Determine the (X, Y) coordinate at the center of the cell enclosing the given text.  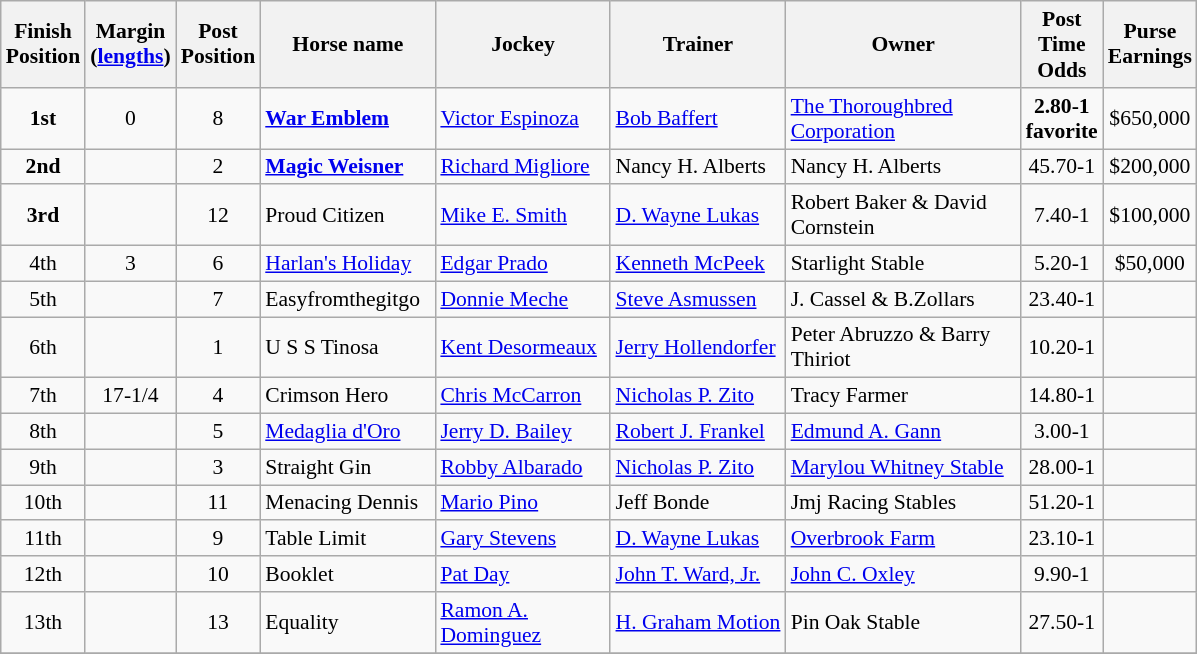
Equality (348, 622)
Jerry Hollendorfer (698, 348)
Menacing Dennis (348, 503)
Edmund A. Gann (904, 432)
Trainer (698, 44)
Tracy Farmer (904, 396)
11th (43, 539)
5.20-1 (1062, 264)
U S S Tinosa (348, 348)
4 (218, 396)
23.40-1 (1062, 299)
$200,000 (1150, 167)
Jeff Bonde (698, 503)
John T. Ward, Jr. (698, 574)
Mario Pino (522, 503)
45.70-1 (1062, 167)
Post Time Odds (1062, 44)
10.20-1 (1062, 348)
Jockey (522, 44)
Easyfromthegitgo (348, 299)
Horse name (348, 44)
Jerry D. Bailey (522, 432)
Edgar Prado (522, 264)
7 (218, 299)
7.40-1 (1062, 216)
17-1/4 (130, 396)
10 (218, 574)
6 (218, 264)
Ramon A. Dominguez (522, 622)
13 (218, 622)
27.50-1 (1062, 622)
Post Position (218, 44)
Bob Baffert (698, 118)
Finish Position (43, 44)
Proud Citizen (348, 216)
Pat Day (522, 574)
8 (218, 118)
6th (43, 348)
8th (43, 432)
Mike E. Smith (522, 216)
Steve Asmussen (698, 299)
9th (43, 467)
Pin Oak Stable (904, 622)
1 (218, 348)
Jmj Racing Stables (904, 503)
Crimson Hero (348, 396)
Purse Earnings (1150, 44)
Richard Migliore (522, 167)
Harlan's Holiday (348, 264)
Kenneth McPeek (698, 264)
Starlight Stable (904, 264)
5 (218, 432)
Marylou Whitney Stable (904, 467)
9 (218, 539)
Overbrook Farm (904, 539)
Booklet (348, 574)
7th (43, 396)
$650,000 (1150, 118)
Robert J. Frankel (698, 432)
Straight Gin (348, 467)
9.90-1 (1062, 574)
Magic Weisner (348, 167)
12th (43, 574)
10th (43, 503)
$50,000 (1150, 264)
Margin (lengths) (130, 44)
Chris McCarron (522, 396)
Peter Abruzzo & Barry Thiriot (904, 348)
J. Cassel & B.Zollars (904, 299)
Robert Baker & David Cornstein (904, 216)
Medaglia d'Oro (348, 432)
Gary Stevens (522, 539)
Robby Albarado (522, 467)
2 (218, 167)
Table Limit (348, 539)
$100,000 (1150, 216)
5th (43, 299)
3rd (43, 216)
Victor Espinoza (522, 118)
2nd (43, 167)
4th (43, 264)
13th (43, 622)
Donnie Meche (522, 299)
3.00-1 (1062, 432)
23.10-1 (1062, 539)
11 (218, 503)
51.20-1 (1062, 503)
12 (218, 216)
2.80-1 favorite (1062, 118)
1st (43, 118)
H. Graham Motion (698, 622)
Owner (904, 44)
War Emblem (348, 118)
John C. Oxley (904, 574)
28.00-1 (1062, 467)
Kent Desormeaux (522, 348)
0 (130, 118)
14.80-1 (1062, 396)
The Thoroughbred Corporation (904, 118)
